Capture the cell that displays the provided text and extract its [x, y] central coordinate. 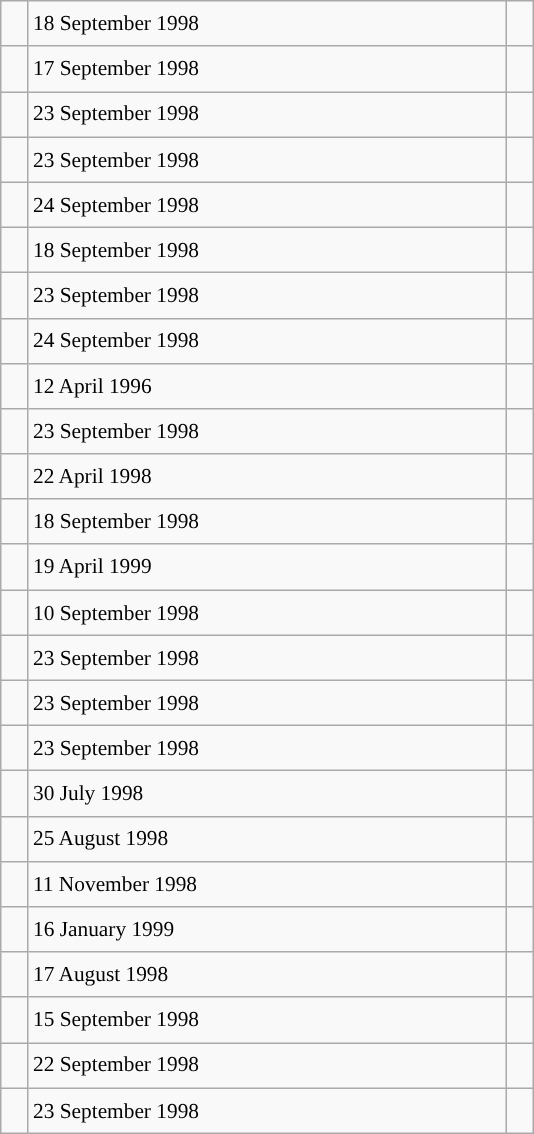
12 April 1996 [267, 386]
17 September 1998 [267, 68]
19 April 1999 [267, 566]
10 September 1998 [267, 612]
30 July 1998 [267, 794]
17 August 1998 [267, 974]
22 April 1998 [267, 476]
22 September 1998 [267, 1066]
15 September 1998 [267, 1020]
25 August 1998 [267, 838]
11 November 1998 [267, 884]
16 January 1999 [267, 930]
